Search for the cell housing the specified text and yield its [X, Y] center coordinate. 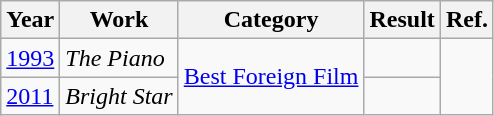
Best Foreign Film [271, 77]
2011 [30, 96]
Year [30, 20]
Ref. [466, 20]
Work [119, 20]
Category [271, 20]
Bright Star [119, 96]
1993 [30, 58]
The Piano [119, 58]
Result [402, 20]
